Capture the cell that displays the provided text and extract its (X, Y) central coordinate. 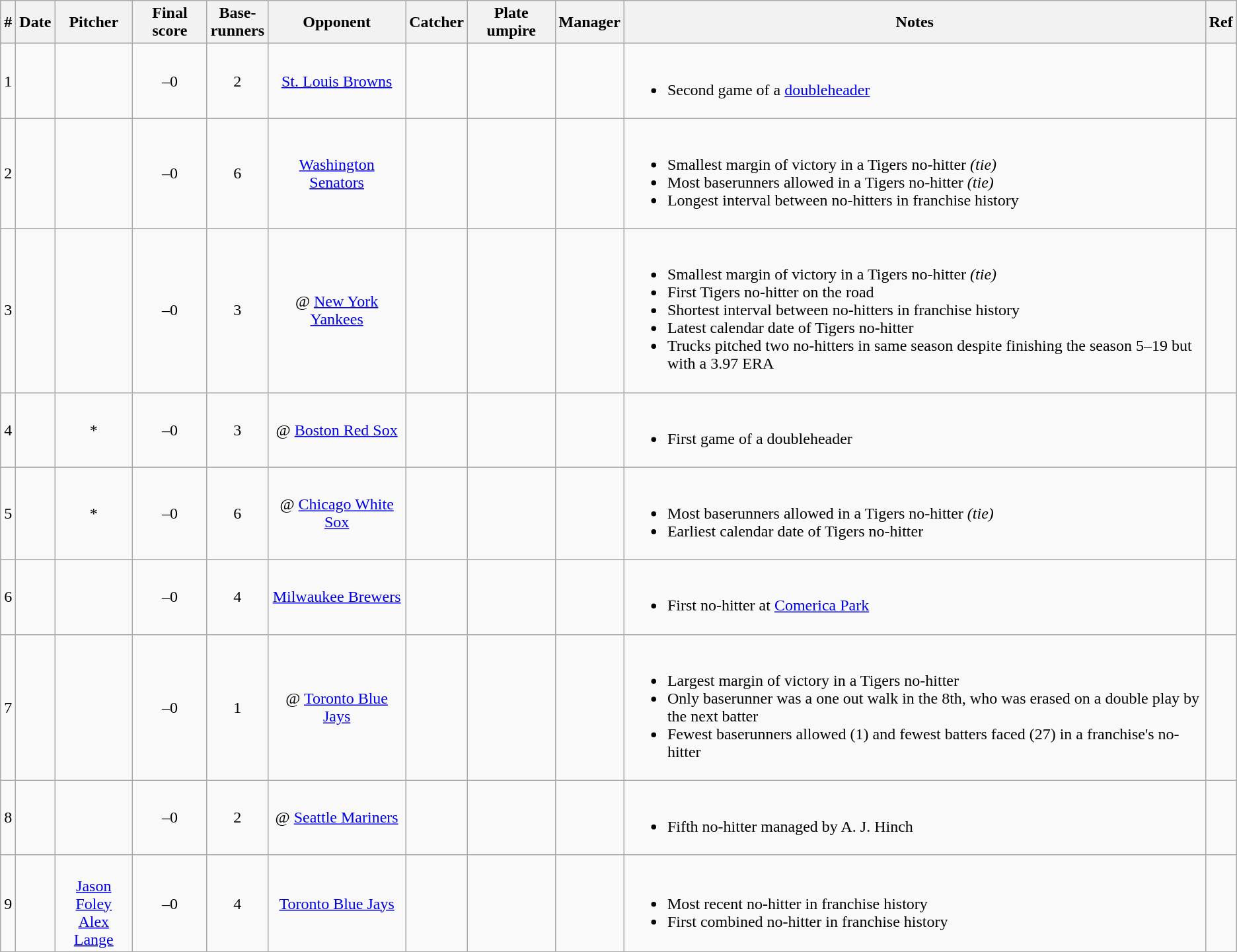
First no-hitter at Comerica Park (915, 597)
First game of a doubleheader (915, 429)
@ New York Yankees (337, 311)
Ref (1221, 22)
Final score (170, 22)
Second game of a doubleheader (915, 81)
Pitcher (94, 22)
Manager (589, 22)
Opponent (337, 22)
Fifth no-hitter managed by A. J. Hinch (915, 818)
@ Toronto Blue Jays (337, 707)
7 (8, 707)
8 (8, 818)
Date (36, 22)
Washington Senators (337, 173)
Plate umpire (511, 22)
Base-runners (237, 22)
Toronto Blue Jays (337, 903)
Milwaukee Brewers (337, 597)
# (8, 22)
@ Chicago White Sox (337, 513)
@ Boston Red Sox (337, 429)
Catcher (437, 22)
Most recent no-hitter in franchise historyFirst combined no-hitter in franchise history (915, 903)
@ Seattle Mariners (337, 818)
Jason Foley Alex Lange (94, 903)
St. Louis Browns (337, 81)
Notes (915, 22)
Most baserunners allowed in a Tigers no-hitter (tie)Earliest calendar date of Tigers no-hitter (915, 513)
9 (8, 903)
5 (8, 513)
